Provide the (x, y) coordinate of the cell's center where the given text is located.  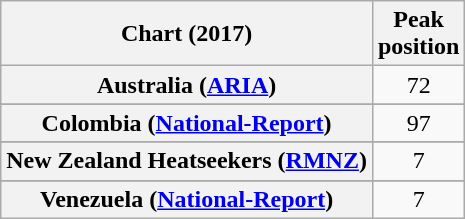
72 (418, 85)
Chart (2017) (187, 34)
New Zealand Heatseekers (RMNZ) (187, 161)
97 (418, 123)
Venezuela (National-Report) (187, 199)
Colombia (National-Report) (187, 123)
Australia (ARIA) (187, 85)
Peak position (418, 34)
